Return the (x, y) coordinate for the center point of the cell that contains the specified text.  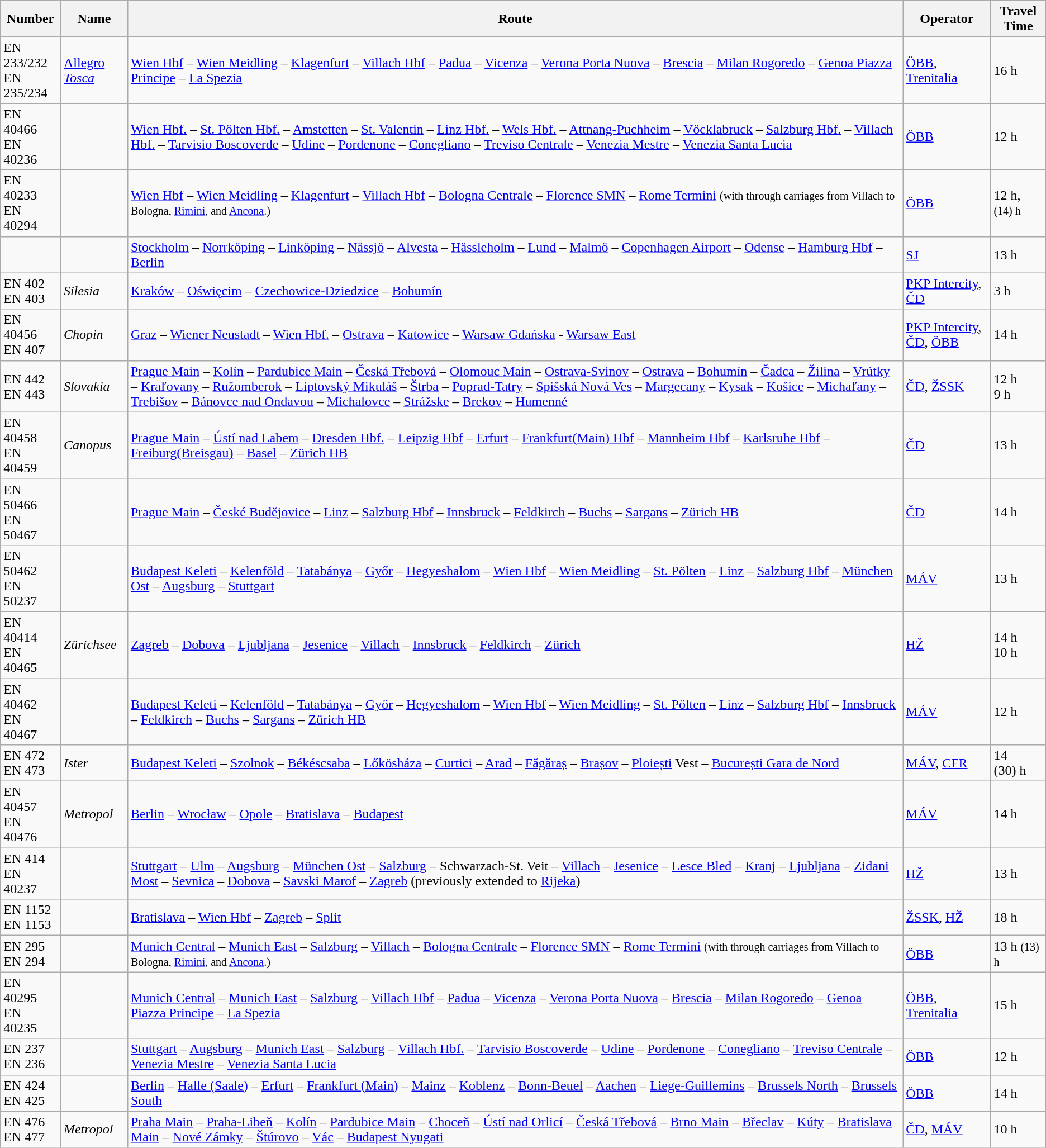
12 h9 h (1018, 386)
EN 442EN 443 (31, 386)
EN 40295EN 40235 (31, 1005)
ŽSSK, HŽ (947, 918)
EN 402EN 403 (31, 291)
3 h (1018, 291)
EN 295EN 294 (31, 953)
EN 50466EN 50467 (31, 512)
14(30) h (1018, 763)
15 h (1018, 1005)
Zagreb – Dobova – Ljubljana – Jesenice – Villach – Innsbruck – Feldkirch – Zürich (515, 645)
16 h (1018, 70)
PKP Intercity, ČD, ÖBB (947, 335)
Travel Time (1018, 19)
ČD, MÁV (947, 1129)
Route (515, 19)
Chopin (94, 335)
Budapest Keleti – Szolnok – Békéscsaba – Lőkösháza – Curtici – Arad – Făgăraș – Brașov – Ploiești Vest – București Gara de Nord (515, 763)
Graz – Wiener Neustadt – Wien Hbf. – Ostrava – Katowice – Warsaw Gdańska - Warsaw East (515, 335)
Allegro Tosca (94, 70)
EN 40456EN 407 (31, 335)
Operator (947, 19)
Stockholm – Norrköping – Linköping – Nässjö – Alvesta – Hässleholm – Lund – Malmö – Copenhagen Airport – Odense – Hamburg Hbf – Berlin (515, 255)
13 h (13) h (1018, 953)
Kraków – Oświęcim – Czechowice-Dziedzice – Bohumín (515, 291)
EN 233/232EN 235/234 (31, 70)
EN 40457EN 40476 (31, 815)
Prague Main – České Budějovice – Linz – Salzburg Hbf – Innsbruck – Feldkirch – Buchs – Sargans – Zürich HB (515, 512)
EN 40233EN 40294 (31, 203)
EN 1152EN 1153 (31, 918)
MÁV, CFR (947, 763)
EN 476EN 477 (31, 1129)
Berlin – Wrocław – Opole – Bratislava – Budapest (515, 815)
EN 472EN 473 (31, 763)
ČD, ŽSSK (947, 386)
Silesia (94, 291)
EN 50462EN 50237 (31, 578)
PKP Intercity, ČD (947, 291)
14 h10 h (1018, 645)
EN 237EN 236 (31, 1056)
EN 40414EN 40465 (31, 645)
Berlin – Halle (Saale) – Erfurt – Frankfurt (Main) – Mainz – Koblenz – Bonn-Beuel – Aachen – Liege-Guillemins – Brussels North – Brussels South (515, 1093)
Number (31, 19)
EN 424EN 425 (31, 1093)
Zürichsee (94, 645)
18 h (1018, 918)
10 h (1018, 1129)
Slovakia (94, 386)
EN 40462EN 40467 (31, 712)
Canopus (94, 445)
12 h, (14) h (1018, 203)
EN 40458EN 40459 (31, 445)
EN 414EN 40237 (31, 874)
Ister (94, 763)
Bratislava – Wien Hbf – Zagreb – Split (515, 918)
SJ (947, 255)
Name (94, 19)
EN 40466EN 40236 (31, 136)
